Extract the (X, Y) coordinate from the center of the cell holding the provided text.  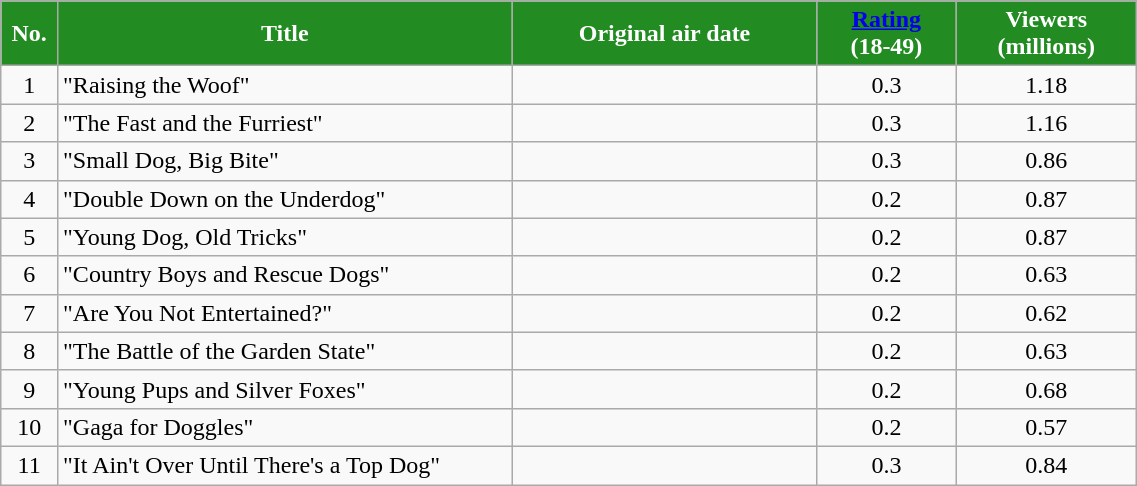
Viewers(millions) (1046, 34)
1 (30, 85)
0.62 (1046, 313)
6 (30, 275)
Title (285, 34)
Original air date (664, 34)
5 (30, 237)
"Small Dog, Big Bite" (285, 161)
9 (30, 389)
1.16 (1046, 123)
"Young Pups and Silver Foxes" (285, 389)
0.57 (1046, 427)
"Double Down on the Underdog" (285, 199)
0.86 (1046, 161)
No. (30, 34)
0.68 (1046, 389)
"Gaga for Doggles" (285, 427)
11 (30, 465)
"The Battle of the Garden State" (285, 351)
"Are You Not Entertained?" (285, 313)
3 (30, 161)
7 (30, 313)
10 (30, 427)
0.84 (1046, 465)
1.18 (1046, 85)
"Young Dog, Old Tricks" (285, 237)
4 (30, 199)
"Raising the Woof" (285, 85)
"It Ain't Over Until There's a Top Dog" (285, 465)
Rating(18-49) (886, 34)
"The Fast and the Furriest" (285, 123)
2 (30, 123)
8 (30, 351)
"Country Boys and Rescue Dogs" (285, 275)
